Identify which cell holds the provided text, then report its (x, y) central coordinate. 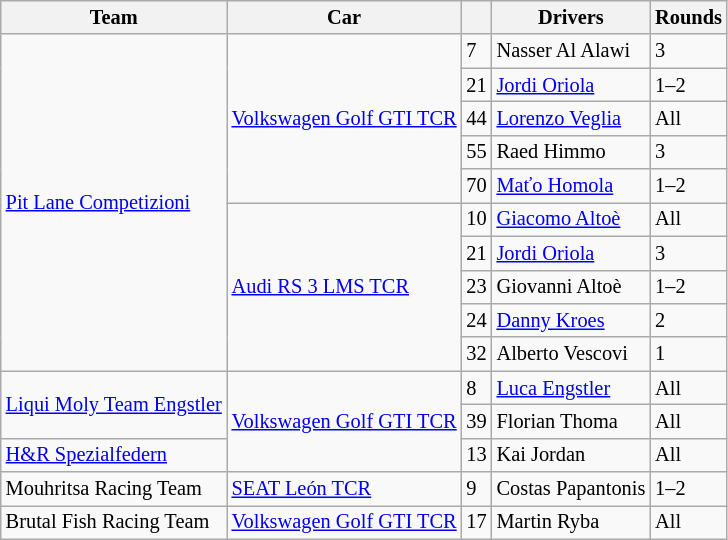
32 (477, 354)
Maťo Homola (572, 186)
55 (477, 152)
Brutal Fish Racing Team (114, 522)
H&R Spezialfedern (114, 455)
Luca Engstler (572, 388)
7 (477, 51)
23 (477, 287)
Danny Kroes (572, 320)
9 (477, 489)
Nasser Al Alawi (572, 51)
10 (477, 219)
Lorenzo Veglia (572, 118)
Florian Thoma (572, 421)
Kai Jordan (572, 455)
Raed Himmo (572, 152)
44 (477, 118)
17 (477, 522)
Car (344, 17)
Audi RS 3 LMS TCR (344, 286)
Costas Papantonis (572, 489)
Giacomo Altoè (572, 219)
13 (477, 455)
Team (114, 17)
Mouhritsa Racing Team (114, 489)
24 (477, 320)
Alberto Vescovi (572, 354)
Martin Ryba (572, 522)
SEAT León TCR (344, 489)
2 (688, 320)
8 (477, 388)
Rounds (688, 17)
Pit Lane Competizioni (114, 202)
Giovanni Altoè (572, 287)
39 (477, 421)
Drivers (572, 17)
Liqui Moly Team Engstler (114, 404)
1 (688, 354)
70 (477, 186)
